Output the [x, y] coordinate of the center of the cell containing the given text.  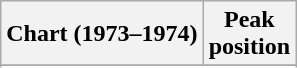
Peakposition [249, 34]
Chart (1973–1974) [102, 34]
